Return [X, Y] of the center of cell containing provided text 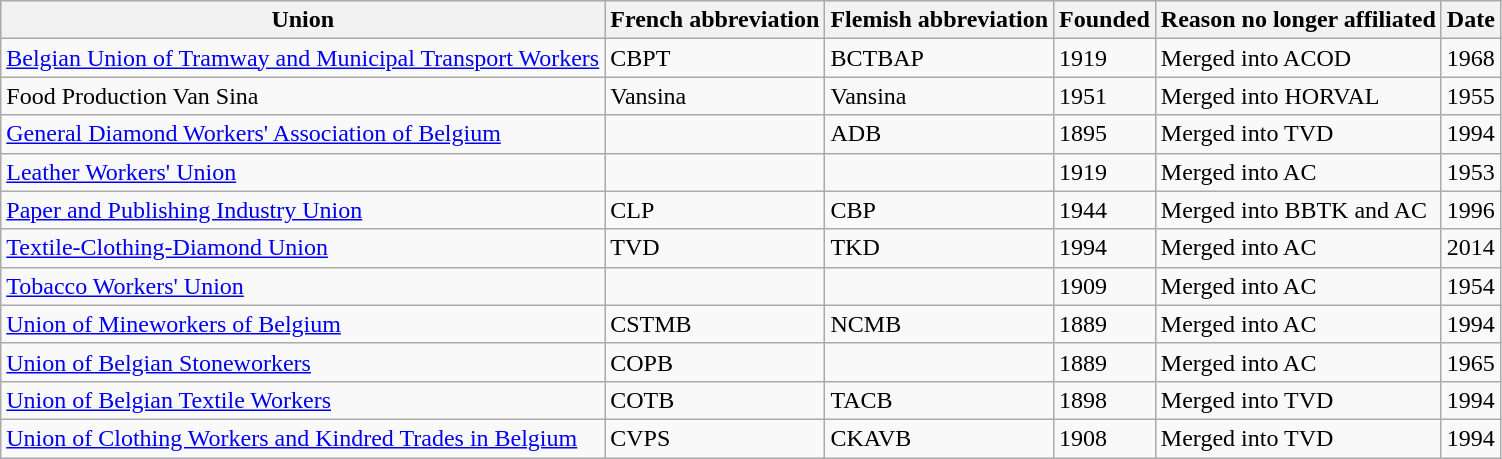
TVD [715, 248]
1908 [1105, 438]
Merged into ACOD [1298, 58]
Union of Clothing Workers and Kindred Trades in Belgium [303, 438]
1955 [1470, 96]
Union of Mineworkers of Belgium [303, 324]
NCMB [940, 324]
Leather Workers' Union [303, 172]
BCTBAP [940, 58]
ADB [940, 134]
Founded [1105, 20]
Food Production Van Sina [303, 96]
French abbreviation [715, 20]
TKD [940, 248]
COPB [715, 362]
1953 [1470, 172]
Date [1470, 20]
Paper and Publishing Industry Union [303, 210]
CBPT [715, 58]
General Diamond Workers' Association of Belgium [303, 134]
TACB [940, 400]
Flemish abbreviation [940, 20]
1909 [1105, 286]
Union [303, 20]
2014 [1470, 248]
1898 [1105, 400]
Merged into BBTK and AC [1298, 210]
Reason no longer affiliated [1298, 20]
1965 [1470, 362]
1944 [1105, 210]
Union of Belgian Textile Workers [303, 400]
1996 [1470, 210]
CBP [940, 210]
Tobacco Workers' Union [303, 286]
1951 [1105, 96]
CKAVB [940, 438]
1895 [1105, 134]
Merged into HORVAL [1298, 96]
CSTMB [715, 324]
CVPS [715, 438]
CLP [715, 210]
Union of Belgian Stoneworkers [303, 362]
1954 [1470, 286]
Belgian Union of Tramway and Municipal Transport Workers [303, 58]
1968 [1470, 58]
COTB [715, 400]
Textile-Clothing-Diamond Union [303, 248]
